Search for the cell housing the specified text and yield its [X, Y] center coordinate. 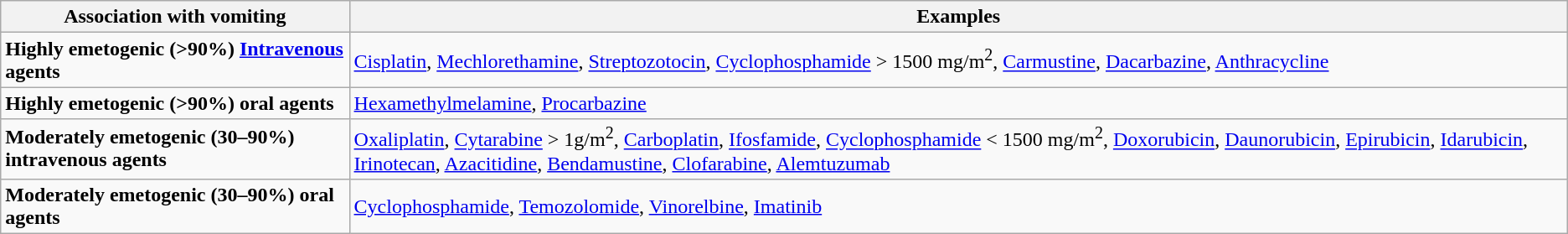
Association with vomiting [175, 17]
Cyclophosphamide, Temozolomide, Vinorelbine, Imatinib [958, 206]
Hexamethylmelamine, Procarbazine [958, 103]
Cisplatin, Mechlorethamine, Streptozotocin, Cyclophosphamide > 1500 mg/m2, Carmustine, Dacarbazine, Anthracycline [958, 60]
Moderately emetogenic (30–90%) oral agents [175, 206]
Examples [958, 17]
Moderately emetogenic (30–90%) intravenous agents [175, 149]
Highly emetogenic (>90%) Intravenous agents [175, 60]
Highly emetogenic (>90%) oral agents [175, 103]
